For the text-containing cell, return its midpoint in [X, Y] coordinate format. 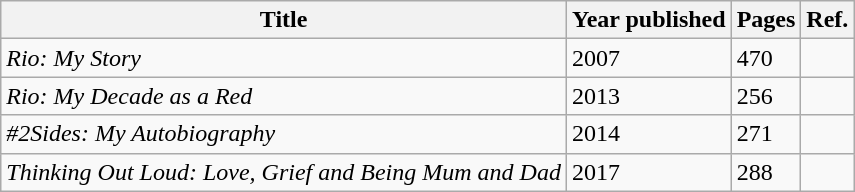
Pages [766, 20]
271 [766, 134]
Rio: My Story [284, 58]
256 [766, 96]
Rio: My Decade as a Red [284, 96]
288 [766, 172]
2013 [648, 96]
Title [284, 20]
2007 [648, 58]
470 [766, 58]
2017 [648, 172]
Thinking Out Loud: Love, Grief and Being Mum and Dad [284, 172]
2014 [648, 134]
Ref. [828, 20]
Year published [648, 20]
#2Sides: My Autobiography [284, 134]
